Output the (x, y) coordinate of the center of the cell containing the given text.  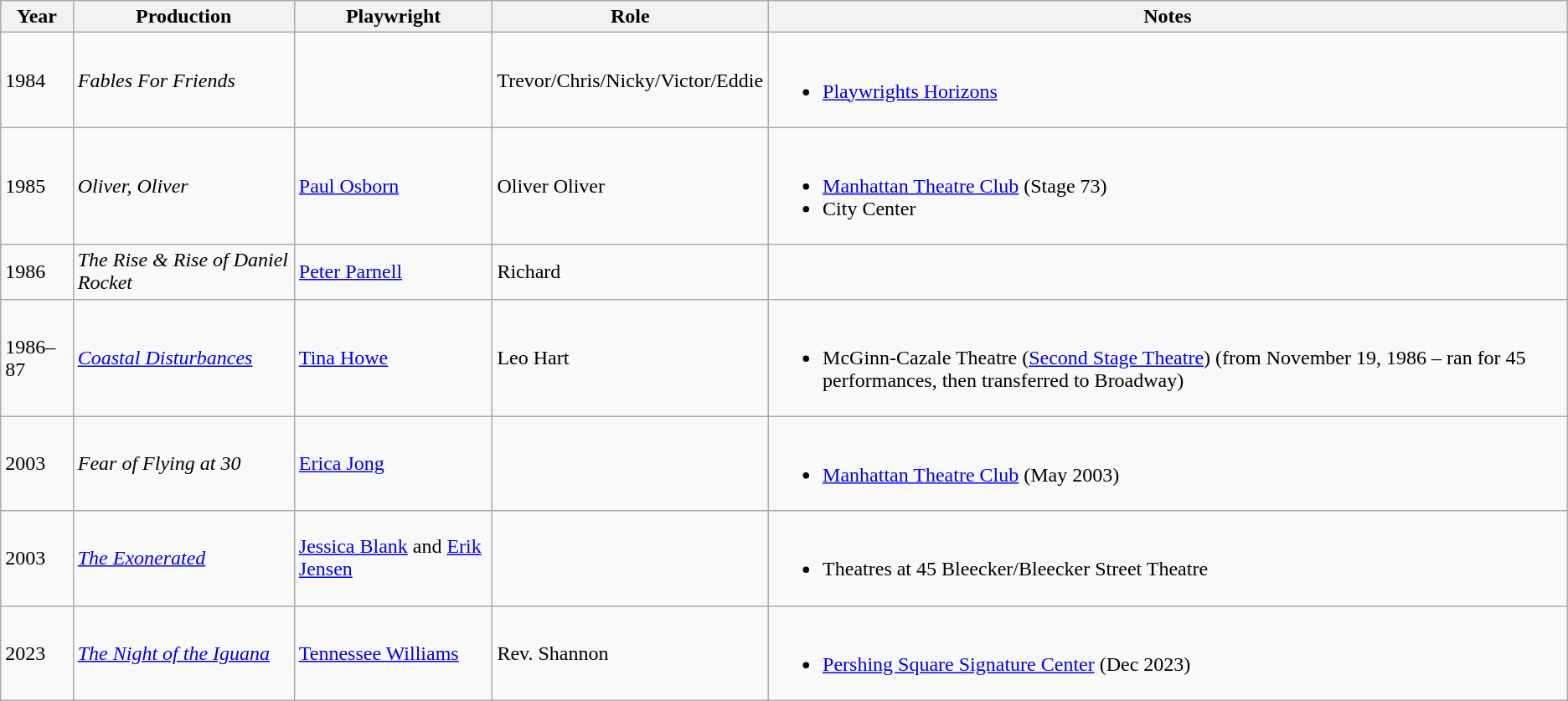
Oliver Oliver (630, 186)
The Exonerated (183, 558)
Year (37, 17)
2023 (37, 653)
Paul Osborn (394, 186)
Production (183, 17)
The Rise & Rise of Daniel Rocket (183, 271)
Erica Jong (394, 464)
Fables For Friends (183, 80)
McGinn-Cazale Theatre (Second Stage Theatre) (from November 19, 1986 – ran for 45 performances, then transferred to Broadway) (1168, 358)
Rev. Shannon (630, 653)
The Night of the Iguana (183, 653)
1984 (37, 80)
Oliver, Oliver (183, 186)
Pershing Square Signature Center (Dec 2023) (1168, 653)
Role (630, 17)
Jessica Blank and Erik Jensen (394, 558)
Tennessee Williams (394, 653)
Fear of Flying at 30 (183, 464)
Tina Howe (394, 358)
Coastal Disturbances (183, 358)
Manhattan Theatre Club (Stage 73)City Center (1168, 186)
1985 (37, 186)
1986–87 (37, 358)
Playwrights Horizons (1168, 80)
Peter Parnell (394, 271)
Theatres at 45 Bleecker/Bleecker Street Theatre (1168, 558)
Playwright (394, 17)
Notes (1168, 17)
Leo Hart (630, 358)
Trevor/Chris/Nicky/Victor/Eddie (630, 80)
Manhattan Theatre Club (May 2003) (1168, 464)
Richard (630, 271)
1986 (37, 271)
